Find where the given text appears and provide that cell's center as [X, Y] coordinate. 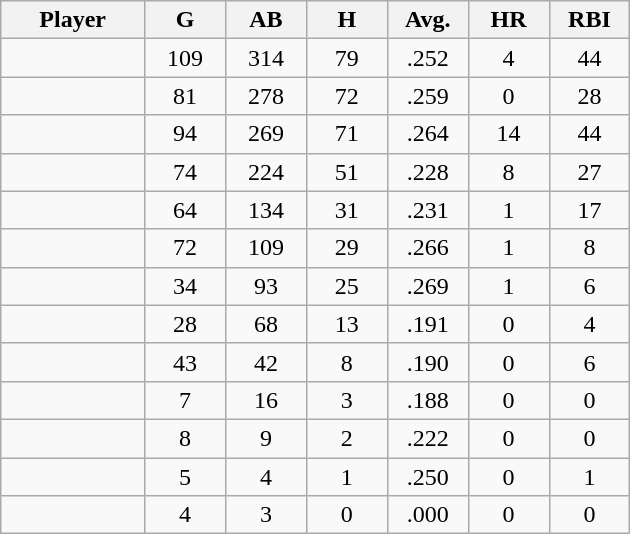
27 [590, 172]
.264 [428, 134]
2 [346, 438]
Avg. [428, 20]
93 [266, 286]
.222 [428, 438]
278 [266, 96]
.188 [428, 400]
68 [266, 324]
81 [186, 96]
.269 [428, 286]
43 [186, 362]
.231 [428, 210]
14 [508, 134]
314 [266, 58]
.259 [428, 96]
.250 [428, 477]
51 [346, 172]
RBI [590, 20]
74 [186, 172]
25 [346, 286]
16 [266, 400]
.191 [428, 324]
31 [346, 210]
.228 [428, 172]
.190 [428, 362]
34 [186, 286]
13 [346, 324]
Player [73, 20]
94 [186, 134]
71 [346, 134]
29 [346, 248]
7 [186, 400]
79 [346, 58]
134 [266, 210]
9 [266, 438]
.000 [428, 515]
G [186, 20]
269 [266, 134]
AB [266, 20]
H [346, 20]
.266 [428, 248]
.252 [428, 58]
17 [590, 210]
224 [266, 172]
HR [508, 20]
64 [186, 210]
42 [266, 362]
5 [186, 477]
